Search for the cell housing the specified text and yield its [x, y] center coordinate. 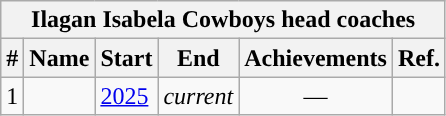
Ref. [418, 58]
Name [60, 58]
Start [126, 58]
current [198, 96]
2025 [126, 96]
1 [12, 96]
# [12, 58]
Achievements [316, 58]
— [316, 96]
End [198, 58]
Ilagan Isabela Cowboys head coaches [224, 20]
